Return (X, Y) of the center of cell containing provided text 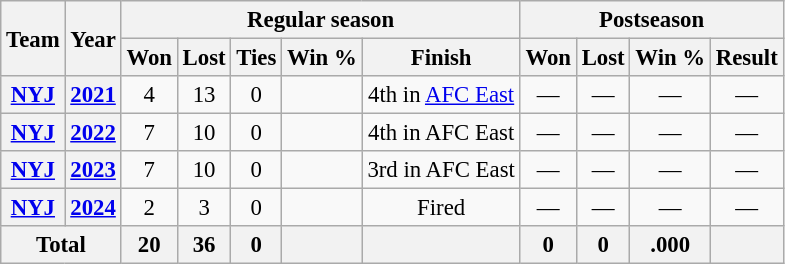
2 (149, 208)
Postseason (652, 20)
2024 (93, 208)
3 (204, 208)
Ties (256, 58)
20 (149, 245)
Total (61, 245)
Team (33, 38)
Year (93, 38)
2022 (93, 133)
13 (204, 95)
Result (746, 58)
Fired (441, 208)
.000 (670, 245)
4 (149, 95)
Regular season (320, 20)
Finish (441, 58)
2021 (93, 95)
3rd in AFC East (441, 170)
36 (204, 245)
2023 (93, 170)
